Output the (x, y) coordinate of the center of the cell containing the given text.  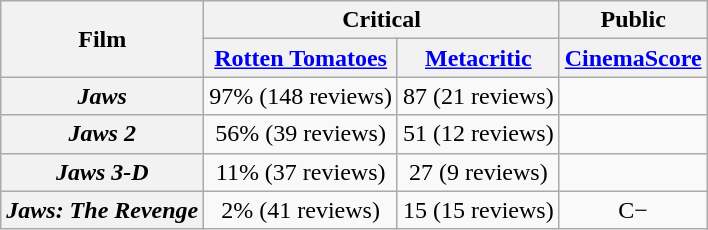
97% (148 reviews) (301, 96)
Jaws (102, 96)
Public (633, 20)
Jaws 2 (102, 134)
56% (39 reviews) (301, 134)
2% (41 reviews) (301, 210)
11% (37 reviews) (301, 172)
Jaws 3-D (102, 172)
Jaws: The Revenge (102, 210)
CinemaScore (633, 58)
87 (21 reviews) (478, 96)
51 (12 reviews) (478, 134)
Film (102, 39)
C− (633, 210)
15 (15 reviews) (478, 210)
27 (9 reviews) (478, 172)
Critical (382, 20)
Rotten Tomatoes (301, 58)
Metacritic (478, 58)
